Return the (x, y) coordinate for the center point of the cell that contains the specified text.  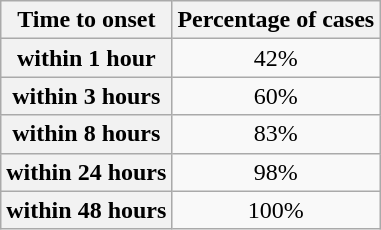
98% (276, 172)
within 24 hours (86, 172)
83% (276, 134)
100% (276, 210)
within 48 hours (86, 210)
within 3 hours (86, 96)
within 1 hour (86, 58)
42% (276, 58)
Time to onset (86, 20)
60% (276, 96)
Percentage of cases (276, 20)
within 8 hours (86, 134)
